Locate the cell with the specified text and output its [x, y] center coordinate. 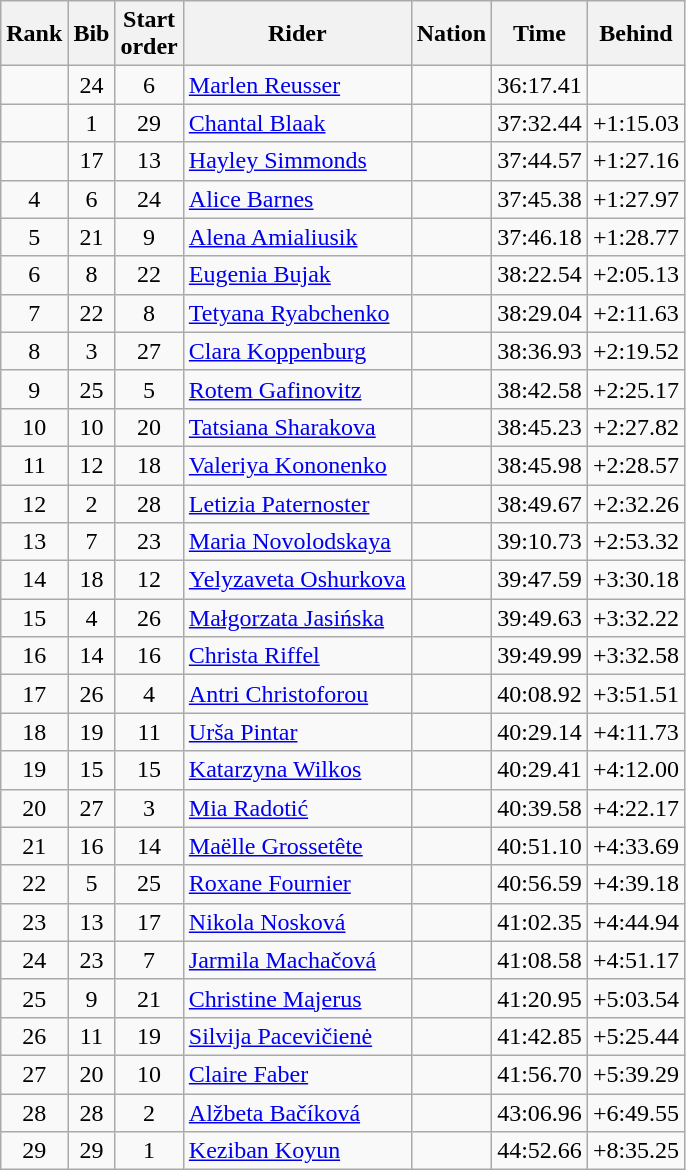
37:44.57 [540, 161]
Mia Radotić [297, 808]
40:39.58 [540, 808]
Alena Amialiusik [297, 237]
Christa Riffel [297, 656]
41:42.85 [540, 1036]
+2:32.26 [636, 503]
+4:44.94 [636, 922]
38:29.04 [540, 313]
Rotem Gafinovitz [297, 389]
Nation [451, 34]
38:45.98 [540, 465]
39:49.99 [540, 656]
Yelyzaveta Oshurkova [297, 580]
37:46.18 [540, 237]
40:51.10 [540, 846]
Roxane Fournier [297, 884]
+2:19.52 [636, 351]
+2:53.32 [636, 542]
Silvija Pacevičienė [297, 1036]
38:45.23 [540, 427]
Jarmila Machačová [297, 960]
Małgorzata Jasińska [297, 618]
Eugenia Bujak [297, 275]
Katarzyna Wilkos [297, 770]
Valeriya Kononenko [297, 465]
Letizia Paternoster [297, 503]
Christine Majerus [297, 998]
38:36.93 [540, 351]
40:29.41 [540, 770]
+6:49.55 [636, 1113]
43:06.96 [540, 1113]
+4:11.73 [636, 732]
40:08.92 [540, 694]
41:56.70 [540, 1074]
+5:25.44 [636, 1036]
36:17.41 [540, 85]
Nikola Nosková [297, 922]
+3:30.18 [636, 580]
39:47.59 [540, 580]
Maëlle Grossetête [297, 846]
+1:27.16 [636, 161]
Alice Barnes [297, 199]
+2:28.57 [636, 465]
44:52.66 [540, 1151]
+3:32.58 [636, 656]
+2:27.82 [636, 427]
Time [540, 34]
+4:33.69 [636, 846]
+5:39.29 [636, 1074]
38:42.58 [540, 389]
37:32.44 [540, 123]
+2:25.17 [636, 389]
37:45.38 [540, 199]
41:08.58 [540, 960]
Tetyana Ryabchenko [297, 313]
41:20.95 [540, 998]
Rider [297, 34]
+4:12.00 [636, 770]
Chantal Blaak [297, 123]
+4:22.17 [636, 808]
40:56.59 [540, 884]
+2:05.13 [636, 275]
39:10.73 [540, 542]
+3:32.22 [636, 618]
38:22.54 [540, 275]
Marlen Reusser [297, 85]
+8:35.25 [636, 1151]
+1:27.97 [636, 199]
+2:11.63 [636, 313]
Bib [92, 34]
+4:39.18 [636, 884]
Clara Koppenburg [297, 351]
Keziban Koyun [297, 1151]
Maria Novolodskaya [297, 542]
40:29.14 [540, 732]
+1:28.77 [636, 237]
Startorder [149, 34]
Hayley Simmonds [297, 161]
Urša Pintar [297, 732]
Claire Faber [297, 1074]
Rank [34, 34]
41:02.35 [540, 922]
Alžbeta Bačíková [297, 1113]
+5:03.54 [636, 998]
Antri Christoforou [297, 694]
Tatsiana Sharakova [297, 427]
+4:51.17 [636, 960]
+1:15.03 [636, 123]
38:49.67 [540, 503]
39:49.63 [540, 618]
+3:51.51 [636, 694]
Behind [636, 34]
